Return [X, Y] of the center of cell containing provided text 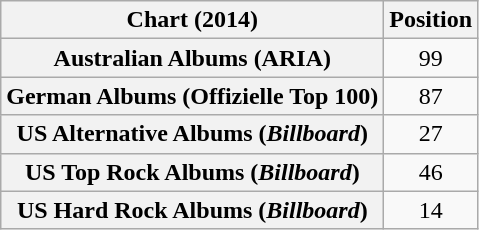
Position [431, 20]
27 [431, 134]
Chart (2014) [192, 20]
14 [431, 210]
46 [431, 172]
US Alternative Albums (Billboard) [192, 134]
US Hard Rock Albums (Billboard) [192, 210]
87 [431, 96]
99 [431, 58]
US Top Rock Albums (Billboard) [192, 172]
Australian Albums (ARIA) [192, 58]
German Albums (Offizielle Top 100) [192, 96]
